Find where the given text appears and provide that cell's center as [x, y] coordinate. 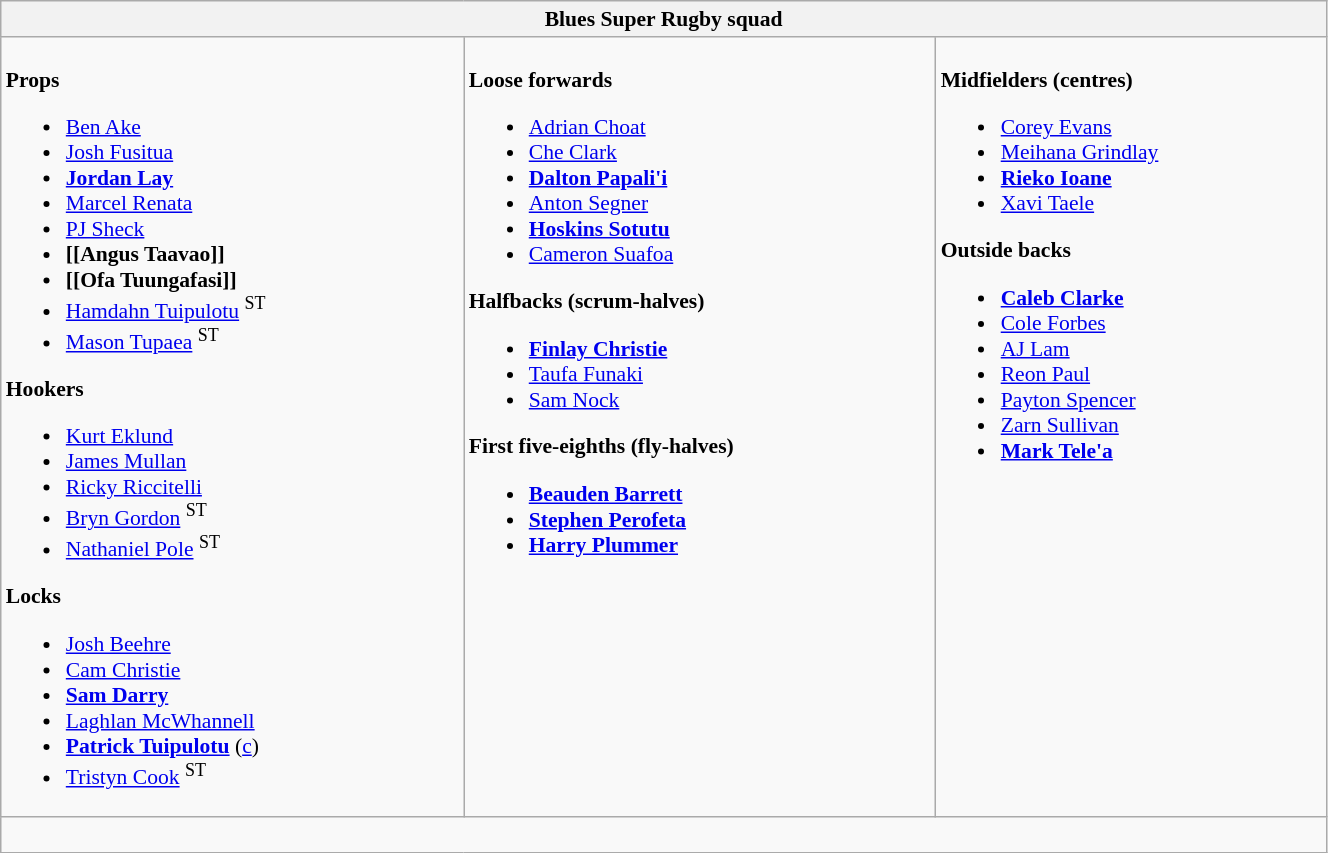
Blues Super Rugby squad [664, 19]
